Detect which cell encompasses the target text, then output its [X, Y] center coordinate. 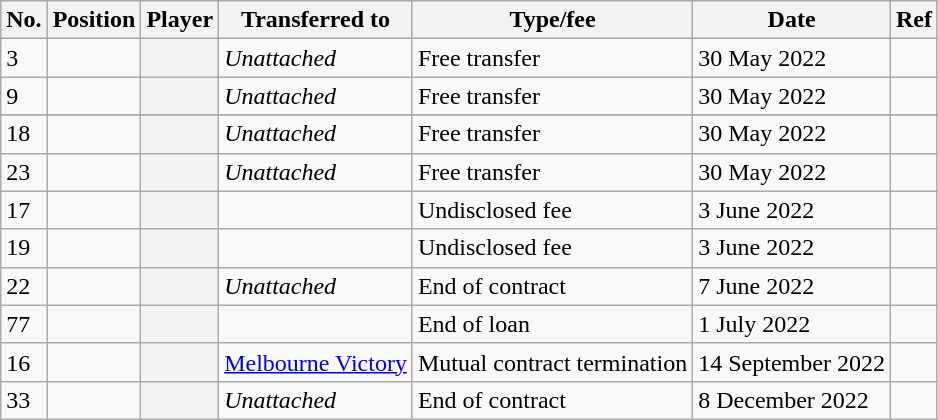
77 [24, 324]
Position [94, 20]
End of loan [552, 324]
22 [24, 286]
19 [24, 248]
14 September 2022 [792, 362]
23 [24, 172]
Type/fee [552, 20]
1 July 2022 [792, 324]
7 June 2022 [792, 286]
Player [180, 20]
No. [24, 20]
33 [24, 400]
Mutual contract termination [552, 362]
Transferred to [316, 20]
16 [24, 362]
3 [24, 58]
Date [792, 20]
Ref [914, 20]
18 [24, 134]
8 December 2022 [792, 400]
Melbourne Victory [316, 362]
17 [24, 210]
9 [24, 96]
